Detect which cell encompasses the target text, then output its [X, Y] center coordinate. 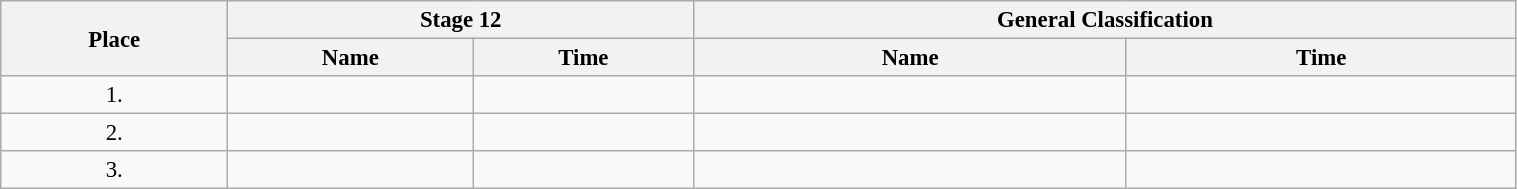
3. [114, 170]
Place [114, 38]
2. [114, 133]
Stage 12 [461, 20]
1. [114, 95]
General Classification [1105, 20]
